Search for the cell housing the specified text and yield its (X, Y) center coordinate. 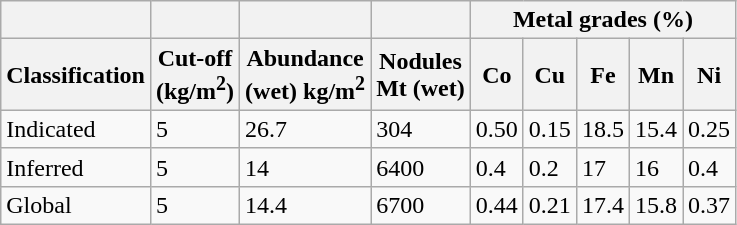
0.37 (710, 205)
14 (306, 167)
NodulesMt (wet) (421, 75)
Global (76, 205)
0.15 (550, 129)
17 (602, 167)
15.4 (656, 129)
Co (496, 75)
Classification (76, 75)
Ni (710, 75)
0.44 (496, 205)
0.25 (710, 129)
26.7 (306, 129)
16 (656, 167)
Metal grades (%) (602, 20)
0.2 (550, 167)
0.50 (496, 129)
Indicated (76, 129)
6700 (421, 205)
304 (421, 129)
Mn (656, 75)
Cut-off(kg/m2) (194, 75)
15.8 (656, 205)
Fe (602, 75)
17.4 (602, 205)
6400 (421, 167)
18.5 (602, 129)
0.21 (550, 205)
Inferred (76, 167)
Abundance(wet) kg/m2 (306, 75)
14.4 (306, 205)
Cu (550, 75)
